For the text-containing cell, return its midpoint in (X, Y) coordinate format. 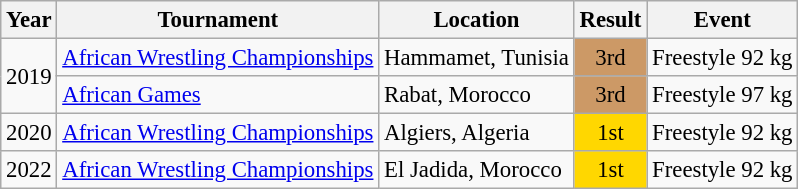
Rabat, Morocco (476, 95)
2019 (29, 76)
Algiers, Algeria (476, 133)
2020 (29, 133)
Freestyle 97 kg (722, 95)
Year (29, 20)
Tournament (218, 20)
Location (476, 20)
2022 (29, 170)
Result (610, 20)
African Games (218, 95)
El Jadida, Morocco (476, 170)
Event (722, 20)
Hammamet, Tunisia (476, 58)
